Return [X, Y] of the center of cell containing provided text 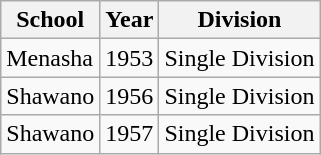
Division [240, 20]
1956 [130, 96]
1957 [130, 134]
Year [130, 20]
School [50, 20]
Menasha [50, 58]
1953 [130, 58]
